Identify which cell holds the provided text, then report its [x, y] central coordinate. 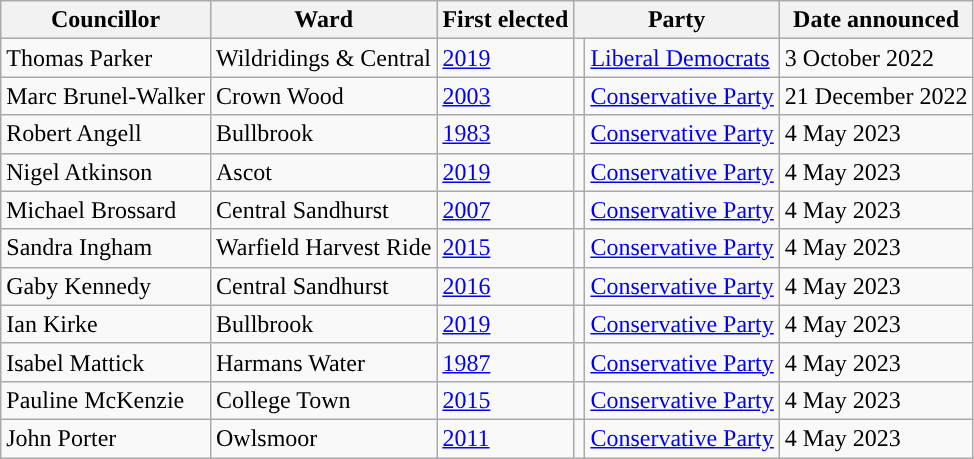
Warfield Harvest Ride [323, 248]
College Town [323, 400]
Isabel Mattick [106, 362]
Councillor [106, 20]
2016 [506, 286]
Thomas Parker [106, 58]
John Porter [106, 438]
2007 [506, 210]
Date announced [876, 20]
Robert Angell [106, 134]
Owlsmoor [323, 438]
Harmans Water [323, 362]
1983 [506, 134]
Ian Kirke [106, 324]
Ward [323, 20]
Pauline McKenzie [106, 400]
2011 [506, 438]
Nigel Atkinson [106, 172]
Marc Brunel-Walker [106, 96]
Crown Wood [323, 96]
2003 [506, 96]
Sandra Ingham [106, 248]
First elected [506, 20]
21 December 2022 [876, 96]
Ascot [323, 172]
1987 [506, 362]
Liberal Democrats [682, 58]
Gaby Kennedy [106, 286]
Michael Brossard [106, 210]
Wildridings & Central [323, 58]
3 October 2022 [876, 58]
Party [676, 20]
